From the cell containing the given text, extract its center point as (x, y) coordinate. 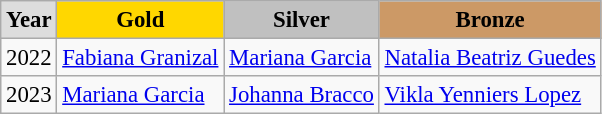
Bronze (490, 20)
2022 (29, 58)
Natalia Beatriz Guedes (490, 58)
Vikla Yenniers Lopez (490, 95)
2023 (29, 95)
Silver (302, 20)
Gold (140, 20)
Year (29, 20)
Johanna Bracco (302, 95)
Fabiana Granizal (140, 58)
